Identify which cell holds the provided text, then report its [x, y] central coordinate. 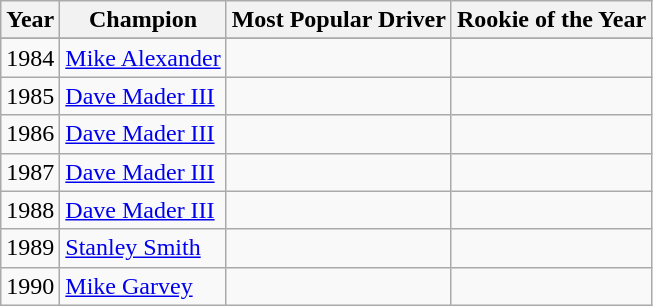
Mike Garvey [143, 286]
Champion [143, 20]
1990 [30, 286]
Most Popular Driver [338, 20]
Mike Alexander [143, 58]
1988 [30, 210]
1989 [30, 248]
Rookie of the Year [551, 20]
1986 [30, 134]
1985 [30, 96]
1987 [30, 172]
Year [30, 20]
1984 [30, 58]
Stanley Smith [143, 248]
